Provide the [X, Y] coordinate of the cell's center where the given text is located.  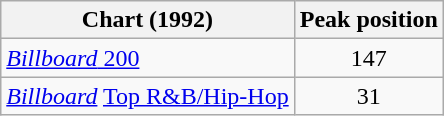
Billboard Top R&B/Hip-Hop [148, 96]
Peak position [368, 20]
Billboard 200 [148, 58]
31 [368, 96]
147 [368, 58]
Chart (1992) [148, 20]
